Find where the given text appears and provide that cell's center as (X, Y) coordinate. 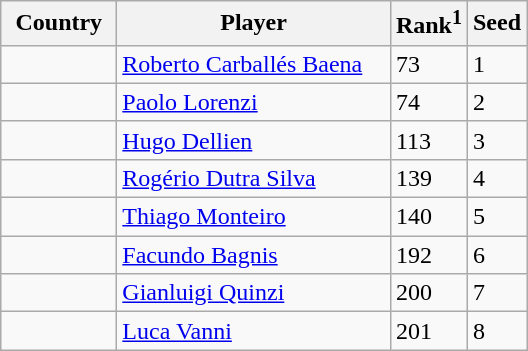
4 (496, 178)
6 (496, 255)
Facundo Bagnis (254, 255)
140 (428, 217)
73 (428, 64)
192 (428, 255)
Roberto Carballés Baena (254, 64)
Gianluigi Quinzi (254, 293)
2 (496, 102)
Player (254, 24)
7 (496, 293)
Luca Vanni (254, 331)
5 (496, 217)
Seed (496, 24)
3 (496, 140)
Rank1 (428, 24)
200 (428, 293)
113 (428, 140)
Paolo Lorenzi (254, 102)
Country (59, 24)
201 (428, 331)
74 (428, 102)
139 (428, 178)
Thiago Monteiro (254, 217)
Rogério Dutra Silva (254, 178)
1 (496, 64)
Hugo Dellien (254, 140)
8 (496, 331)
